Output the (X, Y) coordinate of the center of the cell containing the given text.  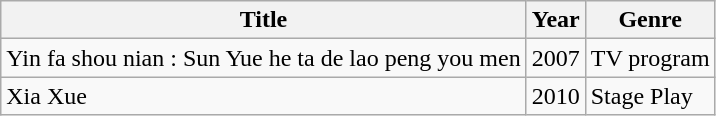
Year (556, 20)
Genre (650, 20)
Yin fa shou nian : Sun Yue he ta de lao peng you men (264, 58)
TV program (650, 58)
Stage Play (650, 96)
Xia Xue (264, 96)
2010 (556, 96)
2007 (556, 58)
Title (264, 20)
